Scan for the cell matching the given text and deliver its [X, Y] coordinate at center. 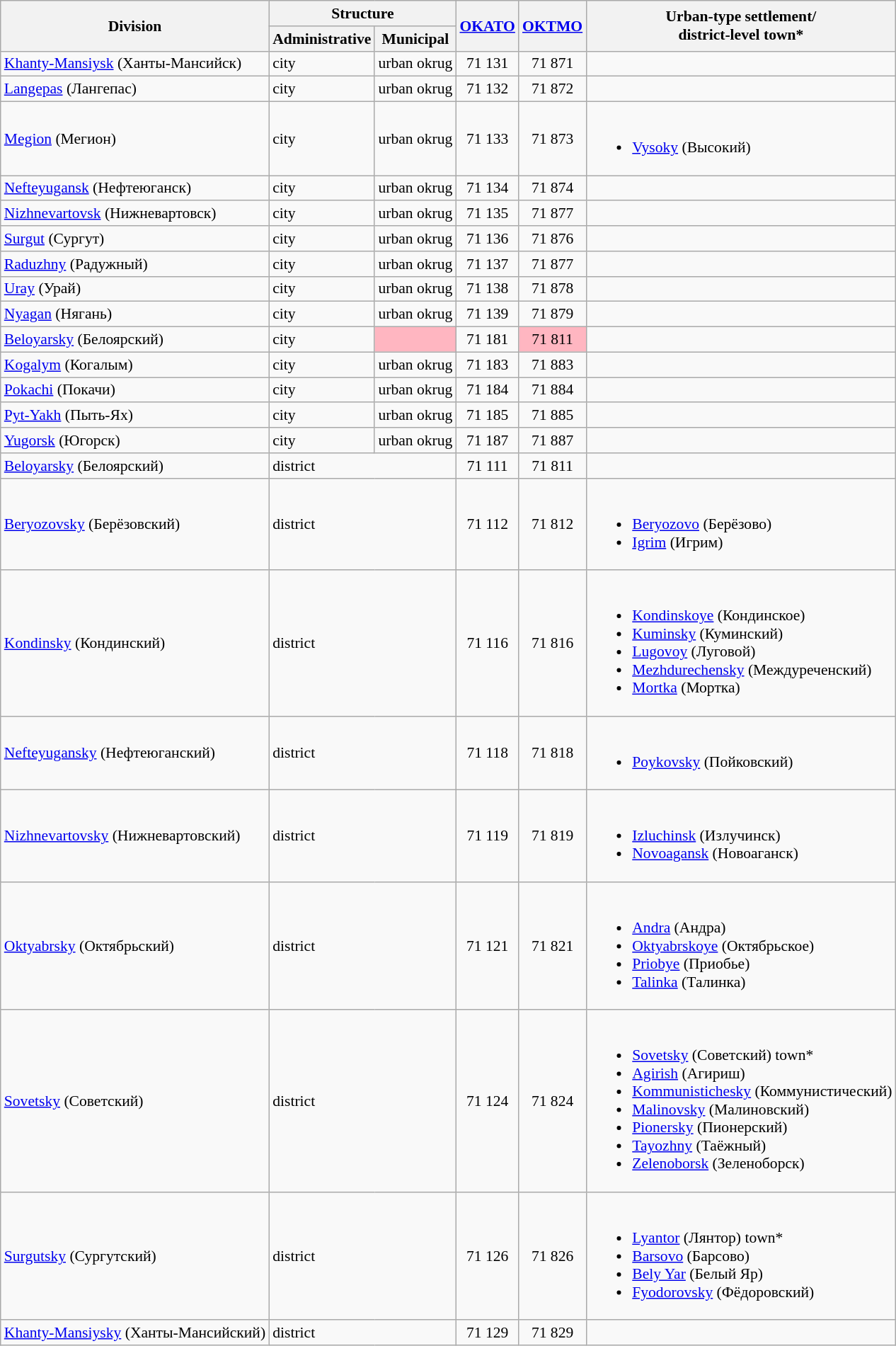
71 137 [487, 264]
Structure [362, 13]
71 116 [487, 643]
Nefteyugansky (Нефтеюганский) [134, 753]
71 129 [487, 1333]
71 829 [552, 1333]
Kogalym (Когалым) [134, 365]
Nyagan (Нягань) [134, 314]
Raduzhny (Радужный) [134, 264]
Surgutsky (Сургутский) [134, 1256]
Nizhnevartovsk (Нижневартовск) [134, 214]
OKATO [487, 25]
71 126 [487, 1256]
Khanty-Mansiysky (Ханты-Мансийский) [134, 1333]
71 134 [487, 188]
Division [134, 25]
Kondinsky (Кондинский) [134, 643]
Izluchinsk (Излучинск)Novoagansk (Новоаганск) [740, 836]
Langepas (Лангепас) [134, 89]
71 112 [487, 524]
Lyantor (Лянтор) town*Barsovo (Барсово)Bely Yar (Белый Яр)Fyodorovsky (Фёдоровский) [740, 1256]
Andra (Андра)Oktyabrskoye (Октябрьское)Priobye (Приобье)Talinka (Талинка) [740, 946]
71 884 [552, 390]
Municipal [415, 39]
Nizhnevartovsky (Нижневартовский) [134, 836]
71 816 [552, 643]
OKTMO [552, 25]
71 118 [487, 753]
71 124 [487, 1100]
71 876 [552, 239]
Beryozovsky (Берёзовский) [134, 524]
Sovetsky (Советский) [134, 1100]
Urban-type settlement/district-level town* [740, 25]
71 871 [552, 64]
Uray (Урай) [134, 289]
71 818 [552, 753]
71 821 [552, 946]
Poykovsky (Пойковский) [740, 753]
71 812 [552, 524]
Yugorsk (Югорск) [134, 440]
71 872 [552, 89]
71 135 [487, 214]
Beryozovo (Берёзово)Igrim (Игрим) [740, 524]
71 883 [552, 365]
71 824 [552, 1100]
Pokachi (Покачи) [134, 390]
71 132 [487, 89]
71 185 [487, 416]
Nefteyugansk (Нефтеюганск) [134, 188]
71 187 [487, 440]
Surgut (Сургут) [134, 239]
71 138 [487, 289]
Oktyabrsky (Октябрьский) [134, 946]
71 819 [552, 836]
Pyt-Yakh (Пыть-Ях) [134, 416]
71 184 [487, 390]
71 136 [487, 239]
Khanty-Mansiysk (Ханты-Мансийск) [134, 64]
Kondinskoye (Кондинское)Kuminsky (Куминский)Lugovoy (Луговой)Mezhdurechensky (Междуреченский)Mortka (Мортка) [740, 643]
Administrative [321, 39]
71 874 [552, 188]
Vysoky (Высокий) [740, 139]
71 133 [487, 139]
71 873 [552, 139]
71 139 [487, 314]
71 885 [552, 416]
71 181 [487, 340]
71 131 [487, 64]
71 119 [487, 836]
71 826 [552, 1256]
71 879 [552, 314]
71 878 [552, 289]
71 887 [552, 440]
71 183 [487, 365]
71 111 [487, 466]
Megion (Мегион) [134, 139]
71 121 [487, 946]
